Return (x, y) of the center of cell containing provided text 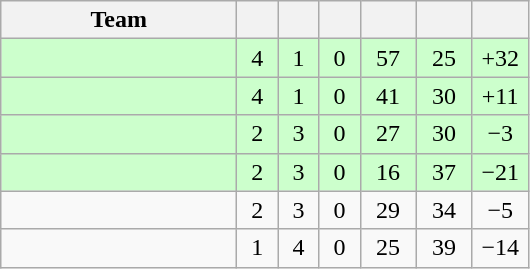
37 (444, 172)
Team (119, 20)
−21 (500, 172)
34 (444, 210)
39 (444, 248)
27 (388, 134)
+32 (500, 58)
−3 (500, 134)
−14 (500, 248)
57 (388, 58)
+11 (500, 96)
16 (388, 172)
41 (388, 96)
29 (388, 210)
−5 (500, 210)
